Detect which cell encompasses the target text, then output its (x, y) center coordinate. 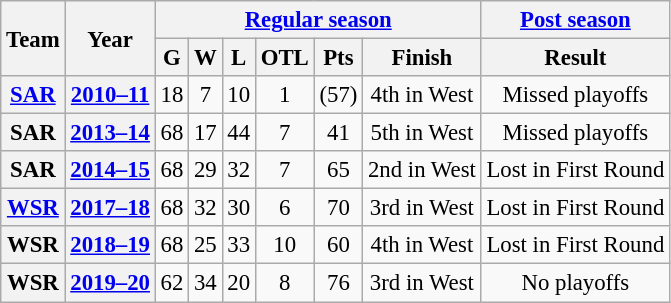
W (206, 58)
Pts (338, 58)
2010–11 (110, 95)
34 (206, 283)
2018–19 (110, 245)
6 (284, 208)
G (172, 58)
41 (338, 133)
33 (238, 245)
Team (33, 38)
8 (284, 283)
20 (238, 283)
Regular season (318, 20)
2nd in West (422, 170)
2017–18 (110, 208)
60 (338, 245)
17 (206, 133)
25 (206, 245)
Result (575, 58)
70 (338, 208)
76 (338, 283)
Post season (575, 20)
18 (172, 95)
2019–20 (110, 283)
2014–15 (110, 170)
Finish (422, 58)
No playoffs (575, 283)
OTL (284, 58)
5th in West (422, 133)
(57) (338, 95)
62 (172, 283)
44 (238, 133)
L (238, 58)
2013–14 (110, 133)
65 (338, 170)
1 (284, 95)
30 (238, 208)
29 (206, 170)
Year (110, 38)
